From the cell containing the given text, extract its center point as (x, y) coordinate. 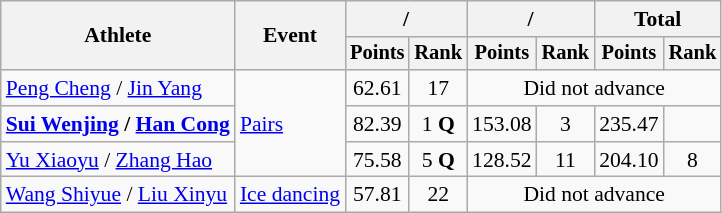
1 Q (438, 124)
8 (693, 160)
204.10 (628, 160)
Ice dancing (290, 195)
235.47 (628, 124)
5 Q (438, 160)
Sui Wenjing / Han Cong (118, 124)
3 (566, 124)
Event (290, 36)
22 (438, 195)
Wang Shiyue / Liu Xinyu (118, 195)
Total (658, 19)
Peng Cheng / Jin Yang (118, 88)
11 (566, 160)
57.81 (377, 195)
82.39 (377, 124)
Pairs (290, 124)
62.61 (377, 88)
128.52 (502, 160)
153.08 (502, 124)
Yu Xiaoyu / Zhang Hao (118, 160)
75.58 (377, 160)
Athlete (118, 36)
17 (438, 88)
